Capture the cell that displays the provided text and extract its [X, Y] central coordinate. 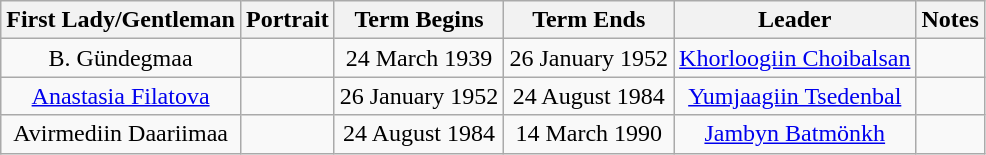
Yumjaagiin Tsedenbal [795, 96]
Leader [795, 20]
B. Gündegmaa [121, 58]
24 March 1939 [419, 58]
Jambyn Batmönkh [795, 134]
14 March 1990 [589, 134]
Term Ends [589, 20]
Avirmediin Daariimaa [121, 134]
Notes [950, 20]
Term Begins [419, 20]
Portrait [287, 20]
Khorloogiin Choibalsan [795, 58]
Anastasia Filatova [121, 96]
First Lady/Gentleman [121, 20]
